Find where the given text appears and provide that cell's center as (x, y) coordinate. 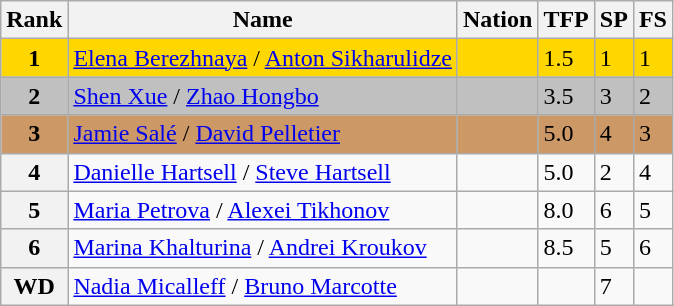
Rank (34, 20)
7 (614, 286)
Elena Berezhnaya / Anton Sikharulidze (263, 58)
Jamie Salé / David Pelletier (263, 134)
Nadia Micalleff / Bruno Marcotte (263, 286)
Name (263, 20)
Maria Petrova / Alexei Tikhonov (263, 210)
Marina Khalturina / Andrei Kroukov (263, 248)
3.5 (566, 96)
TFP (566, 20)
SP (614, 20)
WD (34, 286)
Danielle Hartsell / Steve Hartsell (263, 172)
8.5 (566, 248)
FS (652, 20)
1.5 (566, 58)
8.0 (566, 210)
Nation (497, 20)
Shen Xue / Zhao Hongbo (263, 96)
